Find where the given text appears and provide that cell's center as (x, y) coordinate. 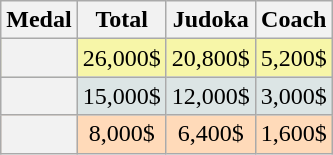
15,000$ (122, 96)
26,000$ (122, 58)
Judoka (210, 20)
12,000$ (210, 96)
Coach (294, 20)
5,200$ (294, 58)
Medal (39, 20)
3,000$ (294, 96)
8,000$ (122, 134)
6,400$ (210, 134)
Total (122, 20)
1,600$ (294, 134)
20,800$ (210, 58)
